Provide the (x, y) coordinate of the cell's center where the given text is located.  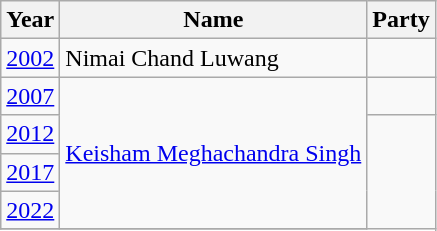
Year (30, 20)
Nimai Chand Luwang (214, 58)
Party (401, 20)
2017 (30, 172)
Keisham Meghachandra Singh (214, 153)
2022 (30, 210)
Name (214, 20)
2002 (30, 58)
2012 (30, 134)
2007 (30, 96)
